Return the (X, Y) coordinate for the center point of the cell that contains the specified text.  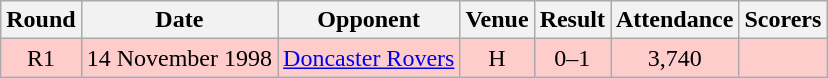
3,740 (674, 58)
Attendance (674, 20)
Doncaster Rovers (369, 58)
R1 (41, 58)
14 November 1998 (179, 58)
Venue (497, 20)
0–1 (572, 58)
Scorers (783, 20)
H (497, 58)
Opponent (369, 20)
Result (572, 20)
Date (179, 20)
Round (41, 20)
